Provide the [X, Y] coordinate of the cell's center where the given text is located.  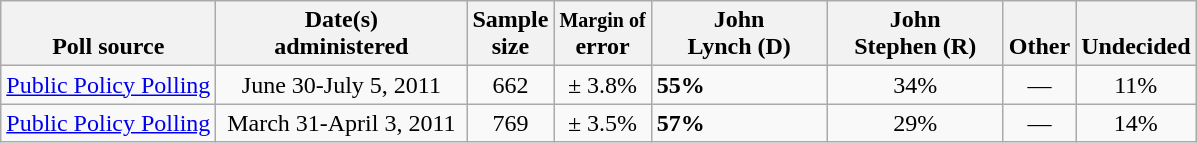
55% [739, 85]
Margin oferror [602, 34]
14% [1136, 123]
JohnLynch (D) [739, 34]
Samplesize [510, 34]
March 31-April 3, 2011 [342, 123]
Poll source [108, 34]
Date(s)administered [342, 34]
34% [915, 85]
29% [915, 123]
769 [510, 123]
662 [510, 85]
JohnStephen (R) [915, 34]
± 3.8% [602, 85]
11% [1136, 85]
June 30-July 5, 2011 [342, 85]
57% [739, 123]
Other [1039, 34]
± 3.5% [602, 123]
Undecided [1136, 34]
